Return the [X, Y] coordinate for the center point of the cell that contains the specified text.  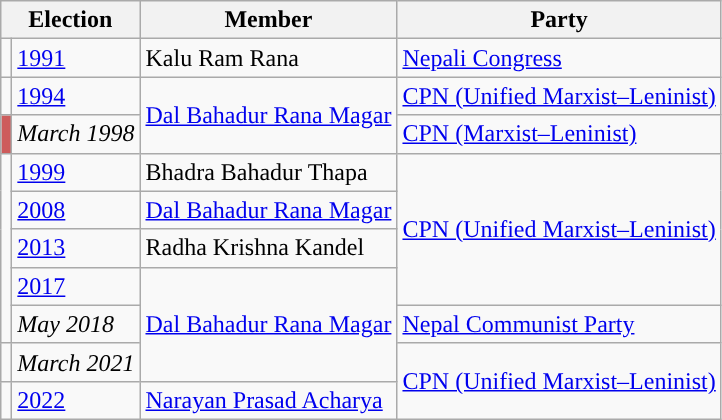
March 1998 [76, 134]
CPN (Marxist–Leninist) [559, 134]
Nepali Congress [559, 58]
Election [70, 20]
Narayan Prasad Acharya [268, 400]
March 2021 [76, 362]
1999 [76, 172]
May 2018 [76, 324]
Radha Krishna Kandel [268, 248]
1994 [76, 96]
2013 [76, 248]
1991 [76, 58]
Nepal Communist Party [559, 324]
Party [559, 20]
Kalu Ram Rana [268, 58]
Bhadra Bahadur Thapa [268, 172]
2017 [76, 286]
2022 [76, 400]
2008 [76, 210]
Member [268, 20]
